Output the (x, y) coordinate of the center of the cell containing the given text.  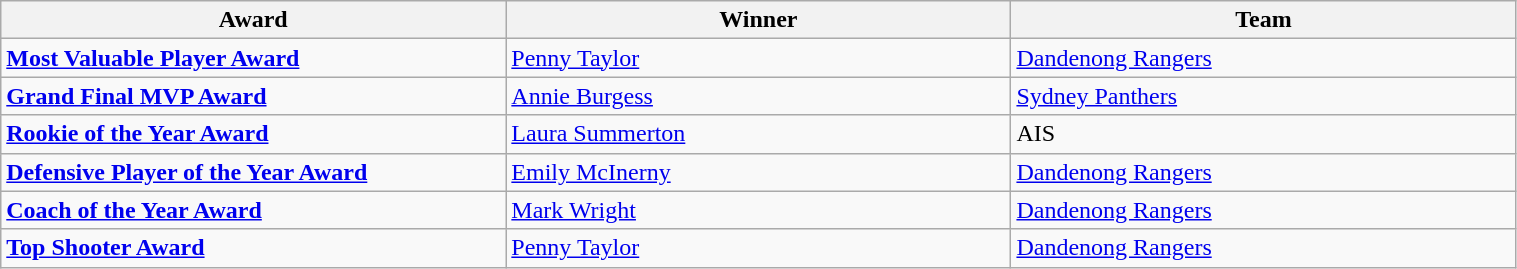
Grand Final MVP Award (254, 96)
Emily McInerny (758, 172)
Rookie of the Year Award (254, 134)
Defensive Player of the Year Award (254, 172)
AIS (1264, 134)
Sydney Panthers (1264, 96)
Most Valuable Player Award (254, 58)
Coach of the Year Award (254, 210)
Laura Summerton (758, 134)
Team (1264, 20)
Annie Burgess (758, 96)
Winner (758, 20)
Mark Wright (758, 210)
Top Shooter Award (254, 248)
Award (254, 20)
